Return the (X, Y) coordinate for the center point of the cell that contains the specified text.  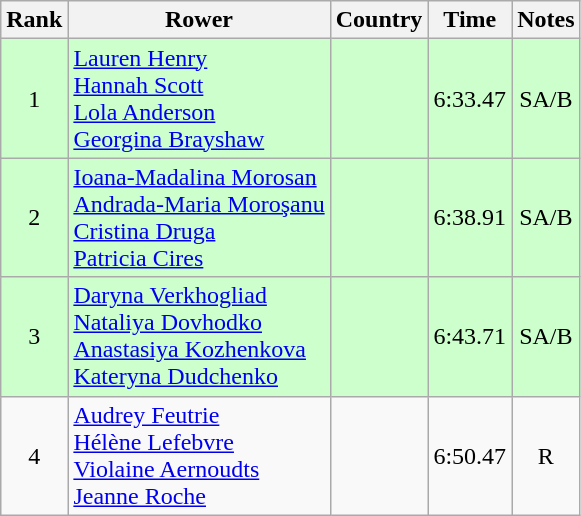
6:50.47 (470, 456)
Audrey FeutrieHélène LefebvreViolaine AernoudtsJeanne Roche (199, 456)
6:33.47 (470, 98)
4 (34, 456)
6:43.71 (470, 336)
Daryna VerkhogliadNataliya DovhodkoAnastasiya KozhenkovaKateryna Dudchenko (199, 336)
1 (34, 98)
Time (470, 20)
Rower (199, 20)
6:38.91 (470, 218)
3 (34, 336)
R (546, 456)
Country (379, 20)
Rank (34, 20)
2 (34, 218)
Ioana-Madalina MorosanAndrada-Maria MoroşanuCristina DrugaPatricia Cires (199, 218)
Notes (546, 20)
Lauren HenryHannah ScottLola AndersonGeorgina Brayshaw (199, 98)
